Detect which cell encompasses the target text, then output its [X, Y] center coordinate. 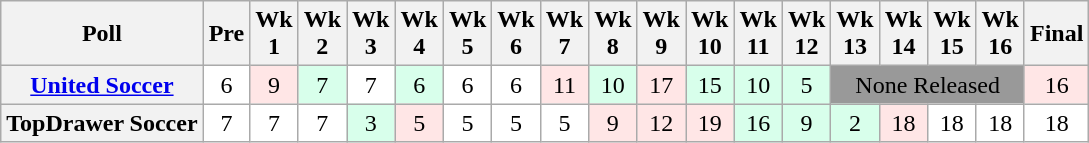
Wk12 [806, 34]
15 [710, 85]
12 [661, 123]
Wk9 [661, 34]
TopDrawer Soccer [102, 123]
11 [564, 85]
19 [710, 123]
Wk7 [564, 34]
Wk4 [419, 34]
Poll [102, 34]
Wk10 [710, 34]
Wk2 [322, 34]
2 [855, 123]
Wk8 [613, 34]
Wk13 [855, 34]
Wk14 [903, 34]
Wk11 [758, 34]
Final [1056, 34]
Wk6 [516, 34]
None Released [928, 85]
Wk3 [371, 34]
17 [661, 85]
Wk5 [467, 34]
Wk1 [274, 34]
United Soccer [102, 85]
Wk16 [1000, 34]
3 [371, 123]
Pre [226, 34]
Wk15 [952, 34]
